Output the (x, y) coordinate of the center of the cell containing the given text.  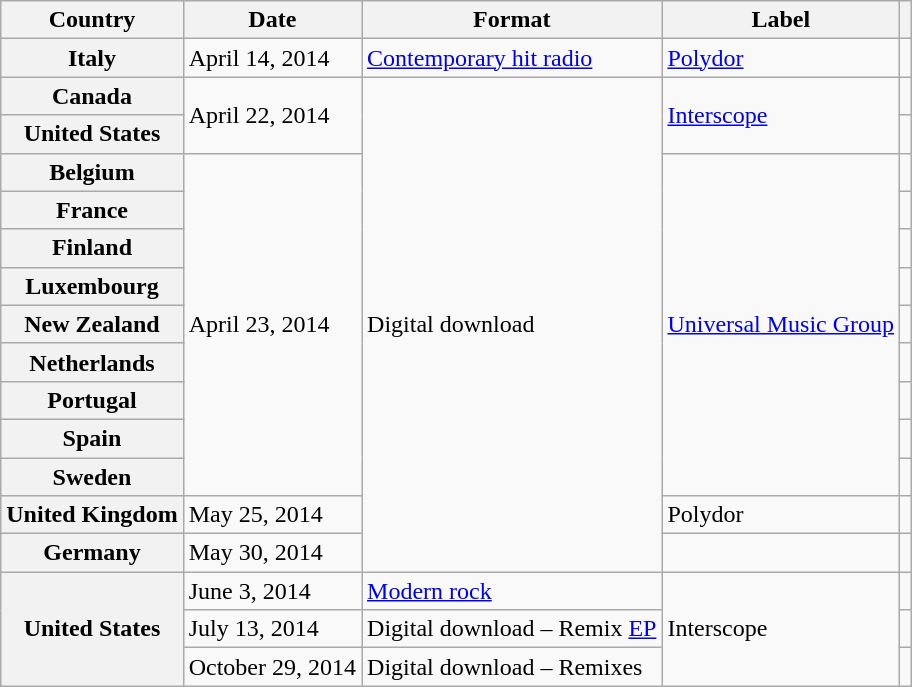
April 14, 2014 (272, 58)
Date (272, 20)
France (92, 210)
Universal Music Group (781, 324)
Italy (92, 58)
Digital download – Remix EP (512, 629)
Belgium (92, 172)
Label (781, 20)
Contemporary hit radio (512, 58)
April 23, 2014 (272, 324)
May 30, 2014 (272, 553)
Format (512, 20)
United Kingdom (92, 515)
Digital download (512, 324)
Country (92, 20)
Modern rock (512, 591)
Digital download – Remixes (512, 667)
Luxembourg (92, 286)
New Zealand (92, 324)
May 25, 2014 (272, 515)
Sweden (92, 477)
Germany (92, 553)
Portugal (92, 400)
Netherlands (92, 362)
October 29, 2014 (272, 667)
Canada (92, 96)
June 3, 2014 (272, 591)
Spain (92, 438)
Finland (92, 248)
April 22, 2014 (272, 115)
July 13, 2014 (272, 629)
